Identify which cell holds the provided text, then report its [X, Y] central coordinate. 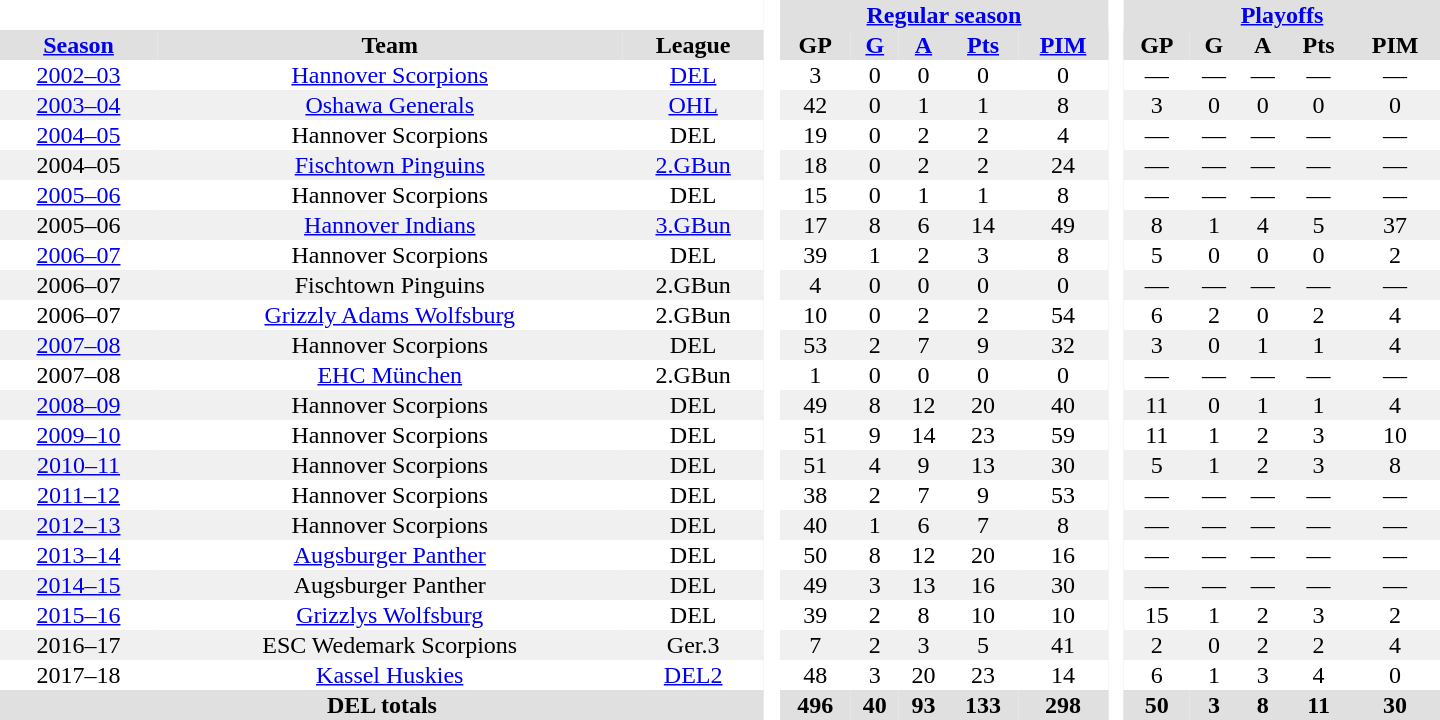
2002–03 [78, 75]
2010–11 [78, 465]
2008–09 [78, 405]
133 [983, 705]
Season [78, 45]
32 [1063, 345]
2003–04 [78, 105]
24 [1063, 165]
Grizzlys Wolfsburg [390, 615]
54 [1063, 315]
2012–13 [78, 525]
EHC München [390, 375]
OHL [692, 105]
Hannover Indians [390, 225]
2017–18 [78, 675]
17 [815, 225]
42 [815, 105]
DEL2 [692, 675]
DEL totals [382, 705]
League [692, 45]
38 [815, 495]
93 [924, 705]
Team [390, 45]
298 [1063, 705]
Kassel Huskies [390, 675]
2016–17 [78, 645]
496 [815, 705]
ESC Wedemark Scorpions [390, 645]
Playoffs [1282, 15]
Regular season [944, 15]
59 [1063, 435]
41 [1063, 645]
19 [815, 135]
2015–16 [78, 615]
2009–10 [78, 435]
Oshawa Generals [390, 105]
2013–14 [78, 555]
2011–12 [78, 495]
3.GBun [692, 225]
48 [815, 675]
37 [1395, 225]
2014–15 [78, 585]
18 [815, 165]
Ger.3 [692, 645]
Grizzly Adams Wolfsburg [390, 315]
